Capture the cell that displays the provided text and extract its [X, Y] central coordinate. 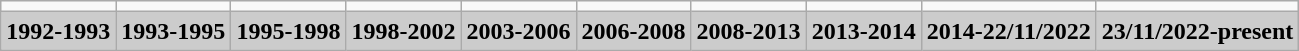
1993-1995 [174, 31]
2014-22/11/2022 [1008, 31]
2003-2006 [518, 31]
2008-2013 [748, 31]
1998-2002 [404, 31]
2013-2014 [864, 31]
23/11/2022-present [1198, 31]
1992-1993 [58, 31]
2006-2008 [634, 31]
1995-1998 [288, 31]
